Output the [x, y] coordinate of the center of the cell containing the given text.  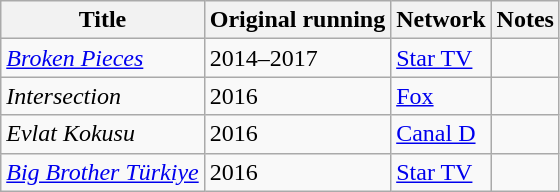
Fox [441, 96]
Intersection [102, 96]
Big Brother Türkiye [102, 172]
Canal D [441, 134]
Notes [525, 20]
Original running [297, 20]
Network [441, 20]
Evlat Kokusu [102, 134]
2014–2017 [297, 58]
Title [102, 20]
Broken Pieces [102, 58]
